From the cell containing the given text, extract its center point as [X, Y] coordinate. 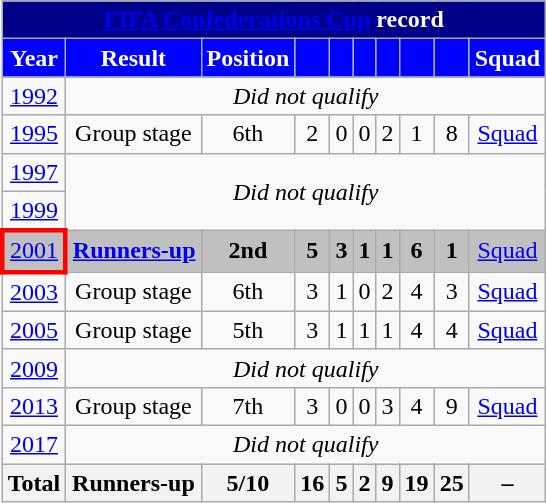
2017 [34, 444]
2003 [34, 292]
6 [416, 252]
2001 [34, 252]
5th [248, 330]
1992 [34, 96]
Year [34, 58]
8 [452, 134]
1999 [34, 211]
1995 [34, 134]
1997 [34, 172]
19 [416, 483]
2nd [248, 252]
2009 [34, 368]
2005 [34, 330]
Result [134, 58]
2013 [34, 406]
7th [248, 406]
16 [312, 483]
25 [452, 483]
FIFA Confederations Cup record [274, 20]
Total [34, 483]
5/10 [248, 483]
Position [248, 58]
– [507, 483]
